Detect which cell encompasses the target text, then output its [x, y] center coordinate. 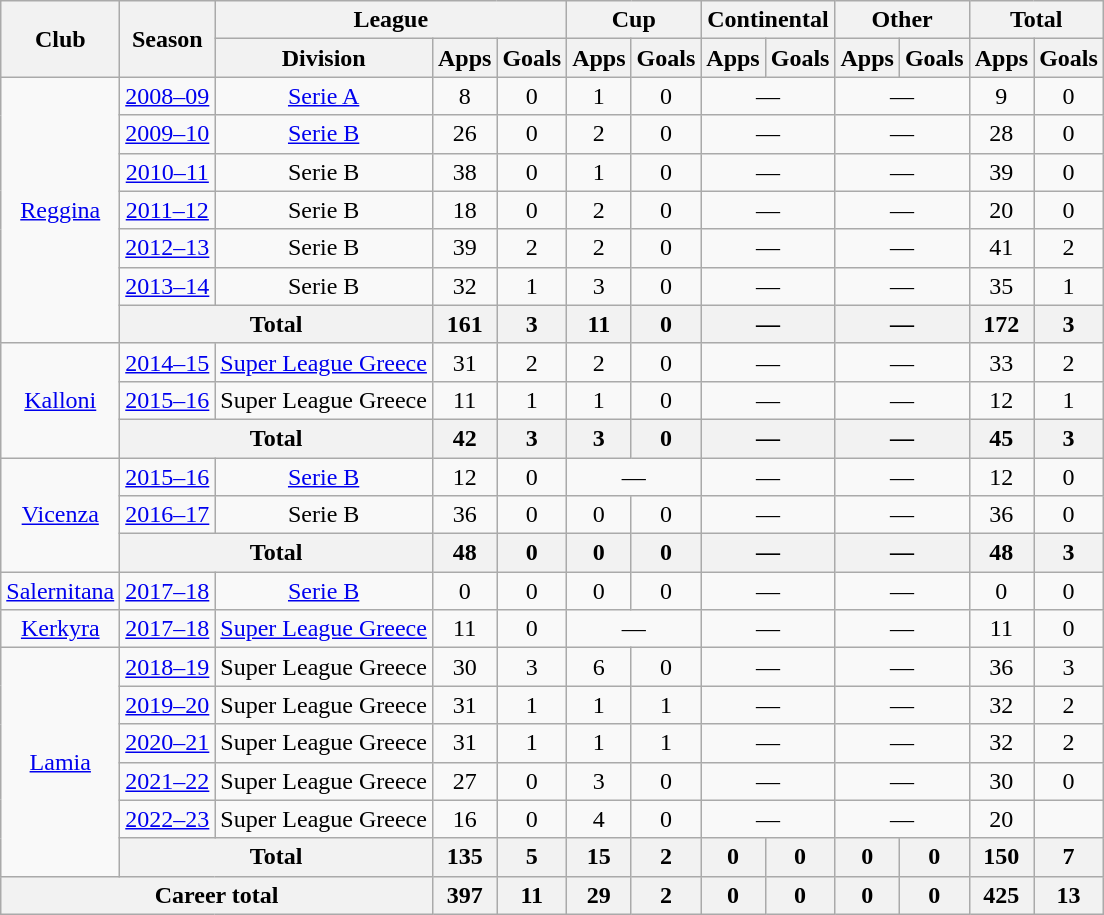
2020–21 [168, 743]
8 [464, 96]
2011–12 [168, 210]
Vicenza [60, 515]
4 [599, 819]
Division [324, 58]
45 [1001, 438]
42 [464, 438]
Season [168, 39]
41 [1001, 248]
Cup [634, 20]
2018–19 [168, 667]
2022–23 [168, 819]
2021–22 [168, 781]
5 [532, 857]
2014–15 [168, 362]
2010–11 [168, 172]
League [391, 20]
18 [464, 210]
Club [60, 39]
27 [464, 781]
2019–20 [168, 705]
172 [1001, 324]
2016–17 [168, 515]
150 [1001, 857]
6 [599, 667]
Other [902, 20]
Serie A [324, 96]
Career total [217, 895]
28 [1001, 134]
397 [464, 895]
13 [1069, 895]
161 [464, 324]
16 [464, 819]
Lamia [60, 762]
2013–14 [168, 286]
425 [1001, 895]
Kalloni [60, 400]
135 [464, 857]
2012–13 [168, 248]
Salernitana [60, 591]
2009–10 [168, 134]
38 [464, 172]
15 [599, 857]
Kerkyra [60, 629]
7 [1069, 857]
26 [464, 134]
2008–09 [168, 96]
35 [1001, 286]
9 [1001, 96]
33 [1001, 362]
29 [599, 895]
Continental [768, 20]
Reggina [60, 210]
